Return the (x, y) coordinate for the center point of the cell that contains the specified text.  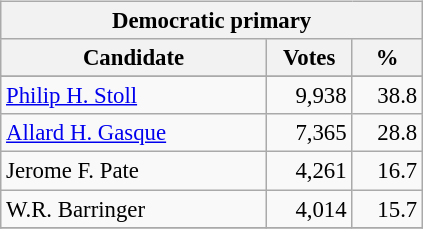
7,365 (309, 133)
4,014 (309, 209)
% (388, 58)
Jerome F. Pate (134, 171)
Philip H. Stoll (134, 96)
9,938 (309, 96)
W.R. Barringer (134, 209)
Votes (309, 58)
4,261 (309, 171)
16.7 (388, 171)
Democratic primary (212, 21)
15.7 (388, 209)
Allard H. Gasque (134, 133)
38.8 (388, 96)
28.8 (388, 133)
Candidate (134, 58)
